Scan for the cell matching the given text and deliver its (X, Y) coordinate at center. 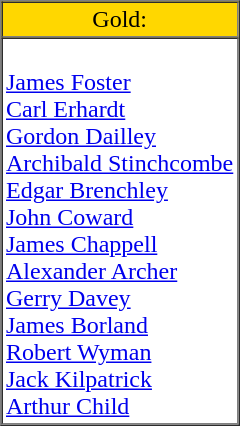
Gold: (120, 20)
